Capture the cell that displays the provided text and extract its [x, y] central coordinate. 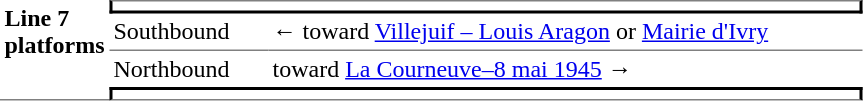
toward La Courneuve–8 mai 1945 → [565, 69]
Line 7 platforms [54, 50]
← toward Villejuif – Louis Aragon or Mairie d'Ivry [565, 33]
Northbound [188, 69]
Southbound [188, 33]
